Capture the cell that displays the provided text and extract its [x, y] central coordinate. 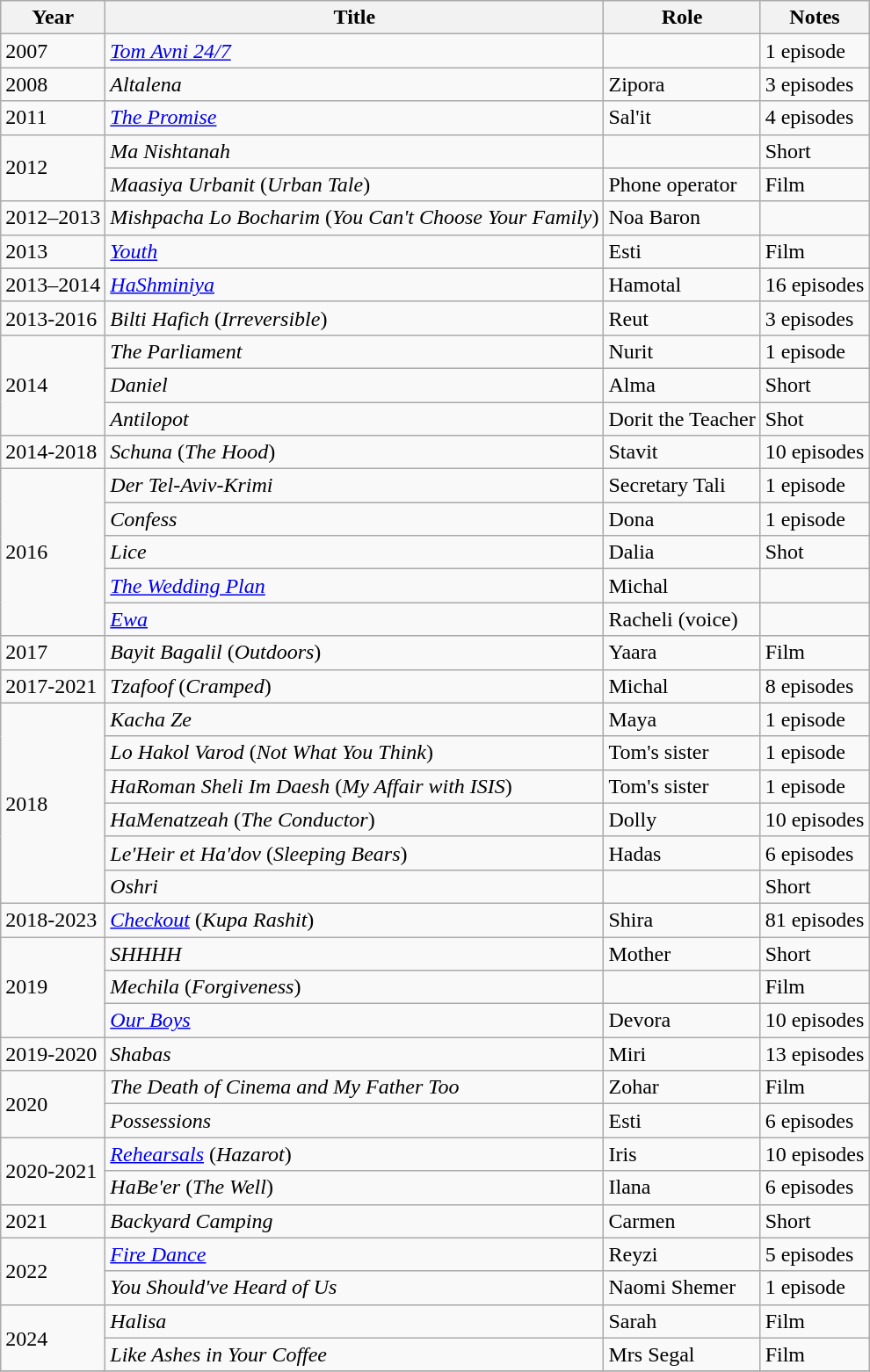
Carmen [682, 1221]
Stavit [682, 452]
Checkout (Kupa Rashit) [355, 920]
Miri [682, 1054]
HaMenatzeah (The Conductor) [355, 820]
Confess [355, 519]
Dalia [682, 552]
2012–2013 [53, 218]
2013 [53, 251]
Oshri [355, 886]
HaShminiya [355, 285]
Daniel [355, 385]
HaBe'er (The Well) [355, 1188]
2014-2018 [53, 452]
Der Tel-Aviv-Krimi [355, 486]
Bayit Bagalil (Outdoors) [355, 653]
Maasiya Urbanit (Urban Tale) [355, 184]
2013-2016 [53, 318]
Devora [682, 1021]
2019-2020 [53, 1054]
You Should've Heard of Us [355, 1288]
Mrs Segal [682, 1354]
5 episodes [815, 1254]
Mechila (Forgiveness) [355, 987]
Sal'it [682, 118]
Tzafoof (Cramped) [355, 686]
Reut [682, 318]
Sarah [682, 1321]
2024 [53, 1338]
2022 [53, 1271]
13 episodes [815, 1054]
Year [53, 18]
Kacha Ze [355, 719]
2018 [53, 803]
Fire Dance [355, 1254]
Secretary Tali [682, 486]
Tom Avni 24/7 [355, 51]
SHHHH [355, 953]
2014 [53, 385]
Ilana [682, 1188]
2011 [53, 118]
Lo Hakol Varod (Not What You Think) [355, 753]
Hamotal [682, 285]
Mishpacha Lo Bocharim (You Can't Choose Your Family) [355, 218]
2017 [53, 653]
The Death of Cinema and My Father Too [355, 1087]
2007 [53, 51]
Yaara [682, 653]
2013–2014 [53, 285]
Zipora [682, 84]
Backyard Camping [355, 1221]
Notes [815, 18]
Rehearsals (Hazarot) [355, 1154]
Schuna (The Hood) [355, 452]
Halisa [355, 1321]
2020 [53, 1104]
Hadas [682, 853]
Racheli (voice) [682, 619]
Dona [682, 519]
Our Boys [355, 1021]
8 episodes [815, 686]
Phone operator [682, 184]
2018-2023 [53, 920]
Lice [355, 552]
Noa Baron [682, 218]
4 episodes [815, 118]
Alma [682, 385]
Zohar [682, 1087]
2020-2021 [53, 1171]
Bilti Hafich (Irreversible) [355, 318]
Maya [682, 719]
Shabas [355, 1054]
2019 [53, 986]
The Parliament [355, 351]
Iris [682, 1154]
Ma Nishtanah [355, 151]
Le'Heir et Ha'dov (Sleeping Bears) [355, 853]
HaRoman Sheli Im Daesh (My Affair with ISIS) [355, 786]
Like Ashes in Your Coffee [355, 1354]
Possessions [355, 1121]
Altalena [355, 84]
2012 [53, 168]
Title [355, 18]
Role [682, 18]
Youth [355, 251]
2017-2021 [53, 686]
Dolly [682, 820]
Nurit [682, 351]
Naomi Shemer [682, 1288]
2016 [53, 552]
Antilopot [355, 419]
Shira [682, 920]
The Wedding Plan [355, 586]
16 episodes [815, 285]
2021 [53, 1221]
Ewa [355, 619]
2008 [53, 84]
Reyzi [682, 1254]
The Promise [355, 118]
Dorit the Teacher [682, 419]
Mother [682, 953]
81 episodes [815, 920]
